Detect which cell encompasses the target text, then output its (X, Y) center coordinate. 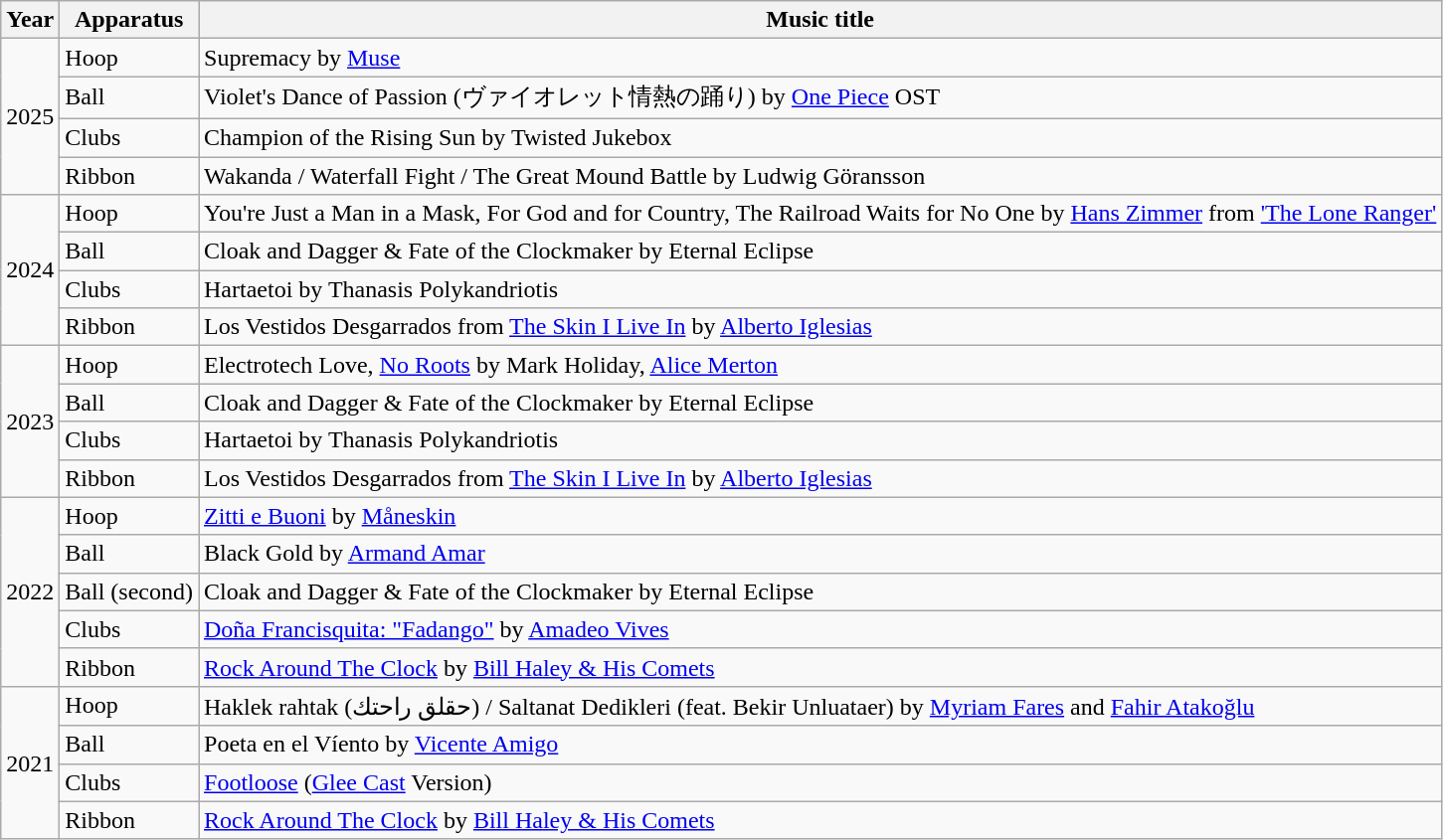
Wakanda / Waterfall Fight / The Great Mound Battle by Ludwig Göransson (820, 176)
Poeta en el Víento by Vicente Amigo (820, 745)
Footloose (Glee Cast Version) (820, 782)
Violet's Dance of Passion (ヴァイオレット情熱の踊り) by One Piece OST (820, 97)
Supremacy by Muse (820, 58)
Black Gold by Armand Amar (820, 554)
2023 (30, 421)
2025 (30, 117)
Doña Francisquita: "Fadango" by Amadeo Vives (820, 629)
Zitti e Buoni by Måneskin (820, 516)
Year (30, 20)
Ball (second) (129, 591)
2024 (30, 270)
Apparatus (129, 20)
2022 (30, 591)
Electrotech Love, No Roots by Mark Holiday, Alice Merton (820, 365)
Champion of the Rising Sun by Twisted Jukebox (820, 137)
2021 (30, 762)
Music title (820, 20)
Haklek rahtak (حقلق راحتك) / Saltanat Dedikleri (feat. Bekir Unluataer) by Myriam Fares and Fahir Atakoğlu (820, 706)
You're Just a Man in a Mask, For God and for Country, The Railroad Waits for No One by Hans Zimmer from 'The Lone Ranger' (820, 214)
